Locate the cell with the specified text and output its [X, Y] center coordinate. 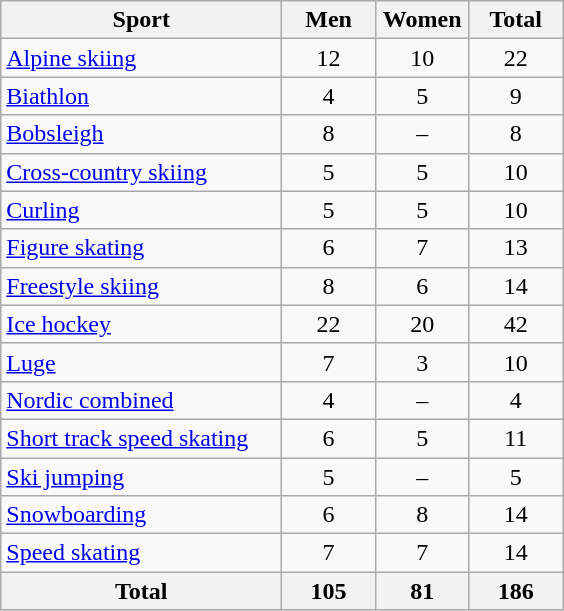
Men [329, 20]
11 [516, 438]
Freestyle skiing [142, 286]
Short track speed skating [142, 438]
13 [516, 248]
12 [329, 58]
3 [422, 362]
Ice hockey [142, 324]
Biathlon [142, 96]
Curling [142, 210]
Luge [142, 362]
Nordic combined [142, 400]
Sport [142, 20]
Alpine skiing [142, 58]
Speed skating [142, 553]
Women [422, 20]
186 [516, 591]
81 [422, 591]
Cross-country skiing [142, 172]
Ski jumping [142, 477]
Figure skating [142, 248]
Bobsleigh [142, 134]
42 [516, 324]
Snowboarding [142, 515]
105 [329, 591]
20 [422, 324]
9 [516, 96]
